Detect which cell encompasses the target text, then output its (x, y) center coordinate. 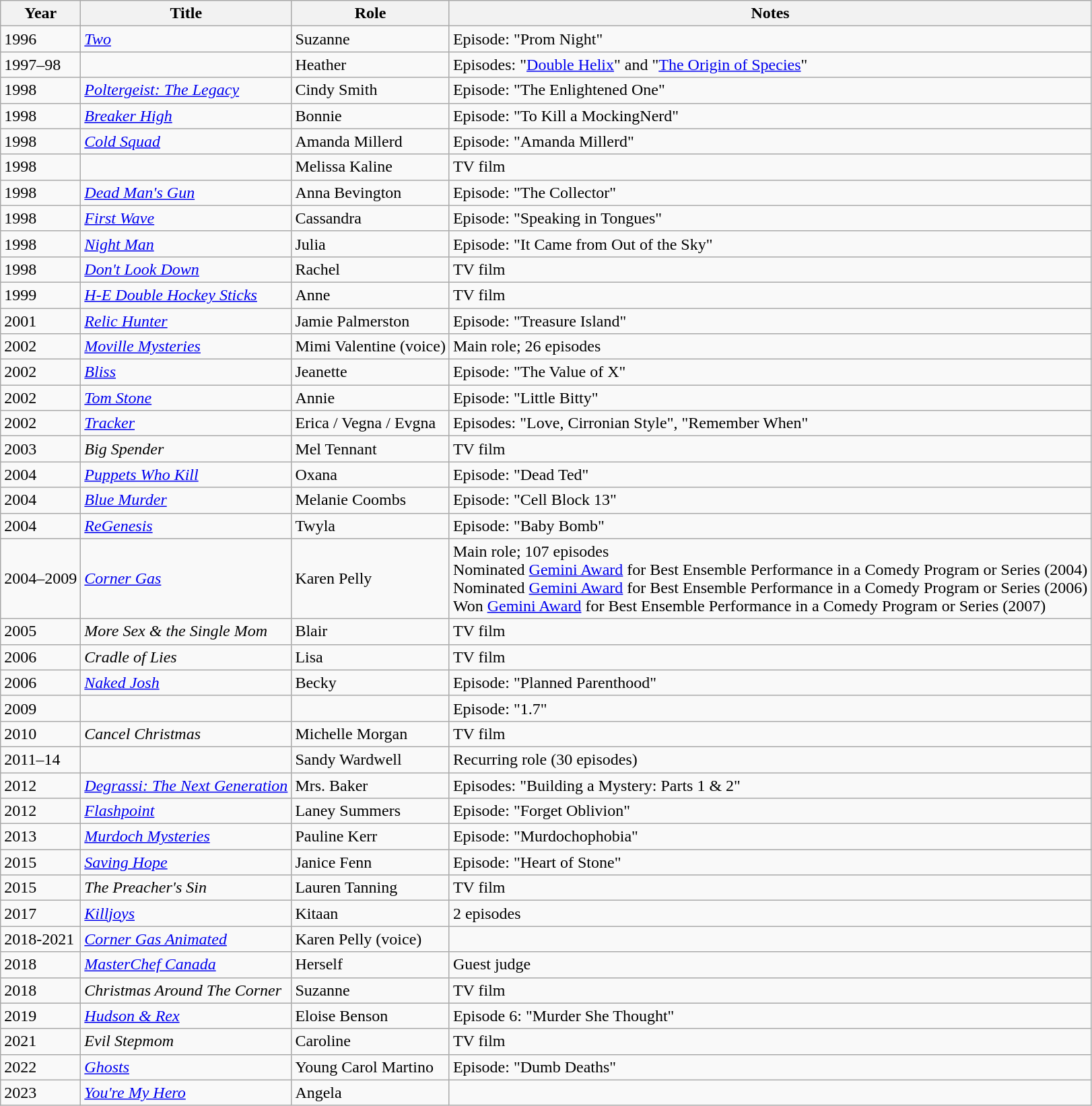
Episode: "The Enlightened One" (770, 90)
2013 (40, 837)
Amanda Millerd (370, 141)
Erica / Vegna / Evgna (370, 423)
Julia (370, 244)
Melissa Kaline (370, 167)
2001 (40, 321)
2017 (40, 913)
Episode: "Dead Ted" (770, 475)
Heather (370, 65)
Blair (370, 631)
The Preacher's Sin (186, 888)
Episode: "It Came from Out of the Sky" (770, 244)
Tracker (186, 423)
First Wave (186, 218)
Naked Josh (186, 683)
Episode 6: "Murder She Thought" (770, 1016)
Episode: "To Kill a MockingNerd" (770, 116)
Anna Bevington (370, 193)
Saving Hope (186, 862)
2005 (40, 631)
Blue Murder (186, 500)
2019 (40, 1016)
Cold Squad (186, 141)
Title (186, 13)
Cancel Christmas (186, 734)
ReGenesis (186, 526)
Laney Summers (370, 811)
Corner Gas (186, 579)
2004–2009 (40, 579)
Notes (770, 13)
Role (370, 13)
Oxana (370, 475)
2009 (40, 708)
Bliss (186, 372)
Melanie Coombs (370, 500)
Episode: "Murdochophobia" (770, 837)
Episode: "Prom Night" (770, 39)
Anne (370, 295)
Caroline (370, 1041)
Puppets Who Kill (186, 475)
2021 (40, 1041)
Eloise Benson (370, 1016)
Episode: "Treasure Island" (770, 321)
Cassandra (370, 218)
Janice Fenn (370, 862)
Mrs. Baker (370, 786)
Corner Gas Animated (186, 939)
Annie (370, 398)
2023 (40, 1093)
Episodes: "Double Helix" and "The Origin of Species" (770, 65)
Herself (370, 965)
Degrassi: The Next Generation (186, 786)
Mel Tennant (370, 449)
You're My Hero (186, 1093)
Cradle of Lies (186, 657)
Kitaan (370, 913)
Big Spender (186, 449)
2011–14 (40, 759)
Hudson & Rex (186, 1016)
Don't Look Down (186, 269)
2003 (40, 449)
Guest judge (770, 965)
Karen Pelly (370, 579)
Episode: "Planned Parenthood" (770, 683)
Bonnie (370, 116)
Pauline Kerr (370, 837)
Twyla (370, 526)
MasterChef Canada (186, 965)
Rachel (370, 269)
Jamie Palmerston (370, 321)
Episodes: "Building a Mystery: Parts 1 & 2" (770, 786)
Angela (370, 1093)
Evil Stepmom (186, 1041)
Sandy Wardwell (370, 759)
Tom Stone (186, 398)
H-E Double Hockey Sticks (186, 295)
Poltergeist: The Legacy (186, 90)
Cindy Smith (370, 90)
Killjoys (186, 913)
Episode: "Baby Bomb" (770, 526)
Michelle Morgan (370, 734)
Episode: "The Collector" (770, 193)
1996 (40, 39)
Murdoch Mysteries (186, 837)
Episode: "Amanda Millerd" (770, 141)
Episode: "1.7" (770, 708)
Becky (370, 683)
Recurring role (30 episodes) (770, 759)
1999 (40, 295)
Moville Mysteries (186, 347)
Episode: "The Value of X" (770, 372)
Young Carol Martino (370, 1067)
Episode: "Little Bitty" (770, 398)
Christmas Around The Corner (186, 990)
Episode: "Cell Block 13" (770, 500)
2 episodes (770, 913)
Main role; 26 episodes (770, 347)
Year (40, 13)
2018-2021 (40, 939)
Two (186, 39)
Dead Man's Gun (186, 193)
Night Man (186, 244)
Ghosts (186, 1067)
2022 (40, 1067)
2010 (40, 734)
Flashpoint (186, 811)
Episode: "Heart of Stone" (770, 862)
Mimi Valentine (voice) (370, 347)
More Sex & the Single Mom (186, 631)
Episodes: "Love, Cirronian Style", "Remember When" (770, 423)
1997–98 (40, 65)
Karen Pelly (voice) (370, 939)
Lisa (370, 657)
Breaker High (186, 116)
Lauren Tanning (370, 888)
Episode: "Dumb Deaths" (770, 1067)
Episode: "Speaking in Tongues" (770, 218)
Relic Hunter (186, 321)
Episode: "Forget Oblivion" (770, 811)
Jeanette (370, 372)
